Scan for the cell matching the given text and deliver its (x, y) coordinate at center. 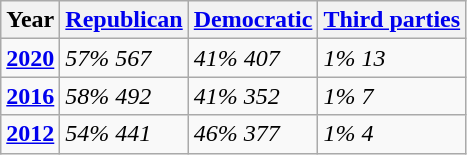
1% 4 (392, 134)
2016 (30, 96)
1% 13 (392, 58)
41% 352 (253, 96)
Democratic (253, 20)
Third parties (392, 20)
2020 (30, 58)
57% 567 (124, 58)
46% 377 (253, 134)
41% 407 (253, 58)
54% 441 (124, 134)
1% 7 (392, 96)
2012 (30, 134)
58% 492 (124, 96)
Republican (124, 20)
Year (30, 20)
